Extract the [x, y] coordinate from the center of the cell holding the provided text.  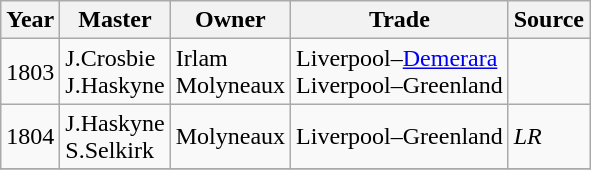
Molyneaux [230, 136]
Trade [400, 20]
Owner [230, 20]
Liverpool–DemeraraLiverpool–Greenland [400, 72]
Liverpool–Greenland [400, 136]
J.CrosbieJ.Haskyne [115, 72]
Source [548, 20]
IrlamMolyneaux [230, 72]
LR [548, 136]
J.HaskyneS.Selkirk [115, 136]
1804 [30, 136]
1803 [30, 72]
Year [30, 20]
Master [115, 20]
